Capture the cell that displays the provided text and extract its (x, y) central coordinate. 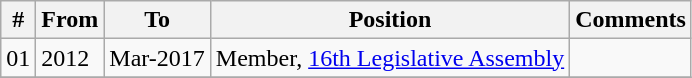
Comments (631, 20)
# (18, 20)
From (70, 20)
01 (18, 58)
Position (390, 20)
To (158, 20)
Member, 16th Legislative Assembly (390, 58)
2012 (70, 58)
Mar-2017 (158, 58)
